From the cell containing the given text, extract its center point as [x, y] coordinate. 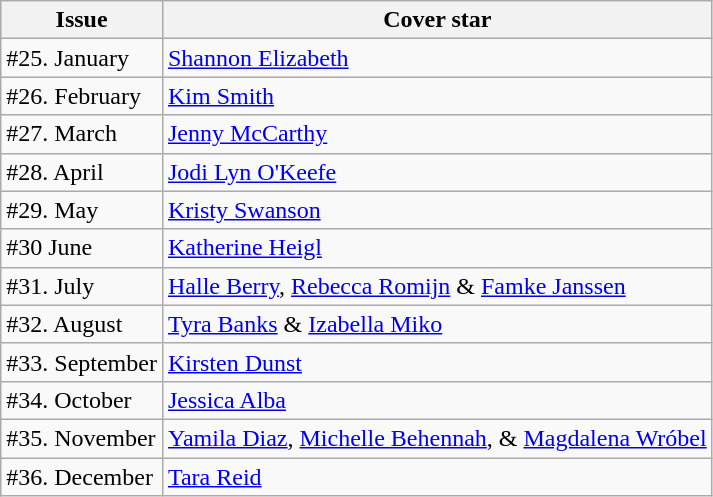
#25. January [82, 58]
#34. October [82, 400]
#32. August [82, 324]
Tara Reid [437, 477]
Halle Berry, Rebecca Romijn & Famke Janssen [437, 286]
Jessica Alba [437, 400]
#30 June [82, 248]
Kim Smith [437, 96]
#31. July [82, 286]
Cover star [437, 20]
Kirsten Dunst [437, 362]
Tyra Banks & Izabella Miko [437, 324]
Jodi Lyn O'Keefe [437, 172]
#33. September [82, 362]
#35. November [82, 438]
Shannon Elizabeth [437, 58]
Katherine Heigl [437, 248]
#26. February [82, 96]
Yamila Diaz, Michelle Behennah, & Magdalena Wróbel [437, 438]
Jenny McCarthy [437, 134]
Issue [82, 20]
#28. April [82, 172]
#36. December [82, 477]
#27. March [82, 134]
#29. May [82, 210]
Kristy Swanson [437, 210]
